Pinpoint the cell where the given text exists, returning its [x, y] midpoint coordinate. 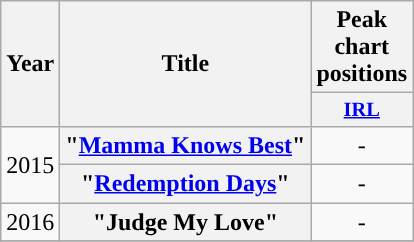
"Judge My Love" [186, 222]
IRL [362, 110]
2016 [30, 222]
"Mamma Knows Best" [186, 145]
Year [30, 64]
Title [186, 64]
Peak chart positions [362, 47]
"Redemption Days" [186, 184]
2015 [30, 164]
